Pinpoint the cell where the given text exists, returning its (x, y) midpoint coordinate. 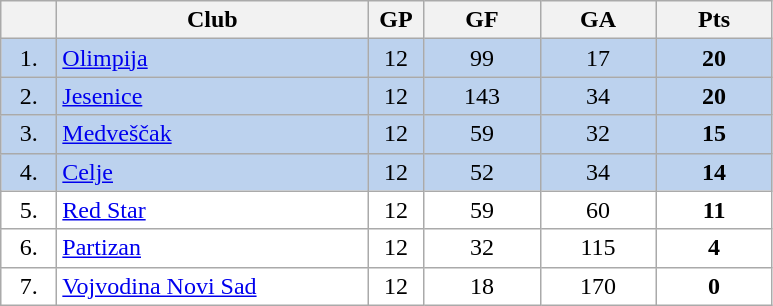
99 (482, 58)
4. (29, 172)
Pts (714, 20)
GF (482, 20)
11 (714, 210)
15 (714, 134)
Club (212, 20)
6. (29, 248)
17 (598, 58)
4 (714, 248)
Celje (212, 172)
115 (598, 248)
60 (598, 210)
Jesenice (212, 96)
7. (29, 286)
18 (482, 286)
3. (29, 134)
Partizan (212, 248)
Medveščak (212, 134)
170 (598, 286)
GA (598, 20)
GP (396, 20)
Vojvodina Novi Sad (212, 286)
143 (482, 96)
Olimpija (212, 58)
1. (29, 58)
52 (482, 172)
5. (29, 210)
0 (714, 286)
14 (714, 172)
Red Star (212, 210)
2. (29, 96)
